Capture the cell that displays the provided text and extract its (x, y) central coordinate. 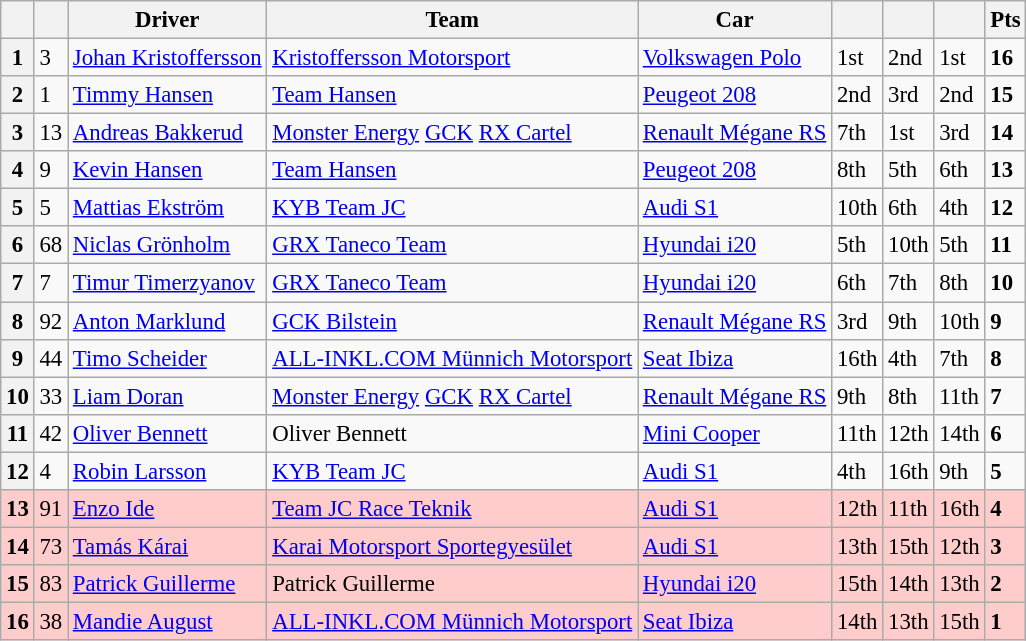
Timur Timerzyanov (168, 283)
Timo Scheider (168, 358)
Karai Motorsport Sportegyesület (452, 546)
44 (50, 358)
73 (50, 546)
42 (50, 433)
Robin Larsson (168, 471)
68 (50, 245)
83 (50, 584)
Andreas Bakkerud (168, 133)
Volkswagen Polo (735, 58)
Mandie August (168, 621)
Team (452, 20)
Anton Marklund (168, 321)
Johan Kristoffersson (168, 58)
Pts (1006, 20)
Timmy Hansen (168, 95)
GCK Bilstein (452, 321)
38 (50, 621)
Driver (168, 20)
Kristoffersson Motorsport (452, 58)
Liam Doran (168, 396)
Team JC Race Teknik (452, 509)
Niclas Grönholm (168, 245)
33 (50, 396)
Car (735, 20)
Kevin Hansen (168, 170)
Mattias Ekström (168, 208)
Enzo Ide (168, 509)
Tamás Kárai (168, 546)
Mini Cooper (735, 433)
91 (50, 509)
92 (50, 321)
